Output the [x, y] coordinate of the center of the cell containing the given text.  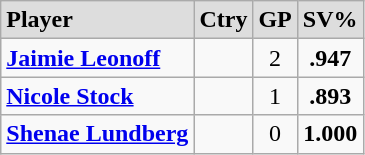
Nicole Stock [98, 96]
Jaimie Leonoff [98, 58]
.893 [330, 96]
Player [98, 20]
1 [275, 96]
Ctry [224, 20]
.947 [330, 58]
SV% [330, 20]
1.000 [330, 134]
2 [275, 58]
0 [275, 134]
GP [275, 20]
Shenae Lundberg [98, 134]
